Return (x, y) of the center of cell containing provided text 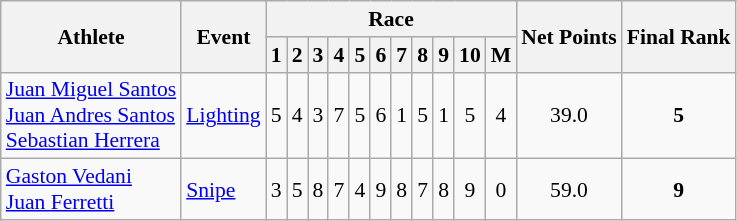
Net Points (568, 36)
Gaston VedaniJuan Ferretti (91, 190)
Snipe (223, 190)
39.0 (568, 116)
59.0 (568, 190)
Juan Miguel SantosJuan Andres SantosSebastian Herrera (91, 116)
Athlete (91, 36)
Final Rank (679, 36)
M (502, 55)
10 (470, 55)
Race (392, 19)
2 (298, 55)
Lighting (223, 116)
0 (502, 190)
Event (223, 36)
